Provide the (x, y) coordinate of the cell's center where the given text is located.  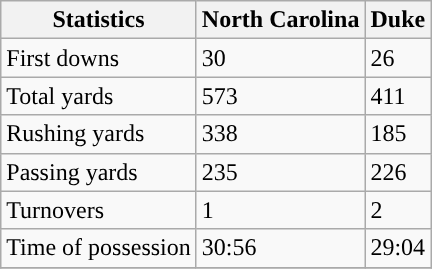
1 (280, 210)
226 (398, 172)
573 (280, 96)
Total yards (99, 96)
Turnovers (99, 210)
Rushing yards (99, 134)
30:56 (280, 248)
Duke (398, 20)
Time of possession (99, 248)
411 (398, 96)
First downs (99, 58)
Statistics (99, 20)
235 (280, 172)
185 (398, 134)
338 (280, 134)
2 (398, 210)
Passing yards (99, 172)
30 (280, 58)
29:04 (398, 248)
North Carolina (280, 20)
26 (398, 58)
